Find where the given text appears and provide that cell's center as (x, y) coordinate. 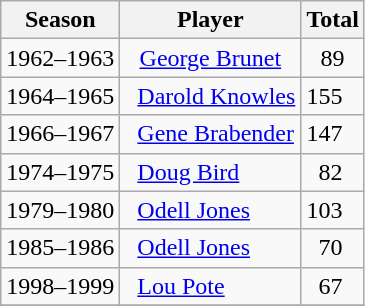
Gene Brabender (210, 134)
70 (333, 248)
Season (60, 20)
1979–1980 (60, 210)
Darold Knowles (210, 96)
67 (333, 286)
Doug Bird (210, 172)
1962–1963 (60, 58)
147 (333, 134)
Lou Pote (210, 286)
1966–1967 (60, 134)
Player (210, 20)
155 (333, 96)
1964–1965 (60, 96)
89 (333, 58)
103 (333, 210)
1974–1975 (60, 172)
George Brunet (210, 58)
1985–1986 (60, 248)
1998–1999 (60, 286)
82 (333, 172)
Total (333, 20)
